Locate the cell with the specified text and output its (X, Y) center coordinate. 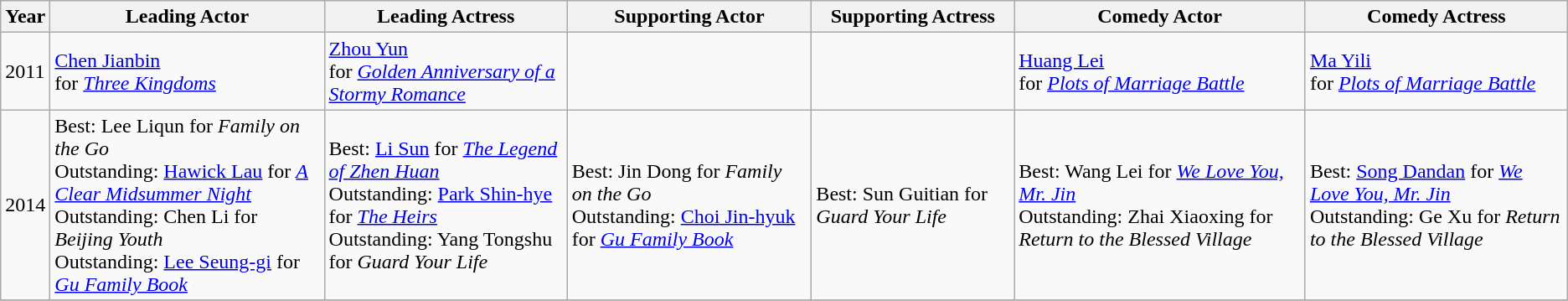
Comedy Actor (1160, 17)
Huang Lei for Plots of Marriage Battle (1160, 71)
Best: Li Sun for The Legend of Zhen Huan Outstanding: Park Shin-hye for The Heirs Outstanding: Yang Tongshu for Guard Your Life (446, 205)
Ma Yili for Plots of Marriage Battle (1436, 71)
Best: Jin Dong for Family on the Go Outstanding: Choi Jin-hyuk for Gu Family Book (689, 205)
Year (25, 17)
Leading Actress (446, 17)
2014 (25, 205)
Chen Jianbin for Three Kingdoms (188, 71)
Best: Wang Lei for We Love You, Mr. Jin Outstanding: Zhai Xiaoxing for Return to the Blessed Village (1160, 205)
Best: Sun Guitian for Guard Your Life (913, 205)
Zhou Yun for Golden Anniversary of a Stormy Romance (446, 71)
Supporting Actor (689, 17)
2011 (25, 71)
Leading Actor (188, 17)
Best: Song Dandan for We Love You, Mr. Jin Outstanding: Ge Xu for Return to the Blessed Village (1436, 205)
Supporting Actress (913, 17)
Comedy Actress (1436, 17)
